Locate the cell with the specified text and output its (X, Y) center coordinate. 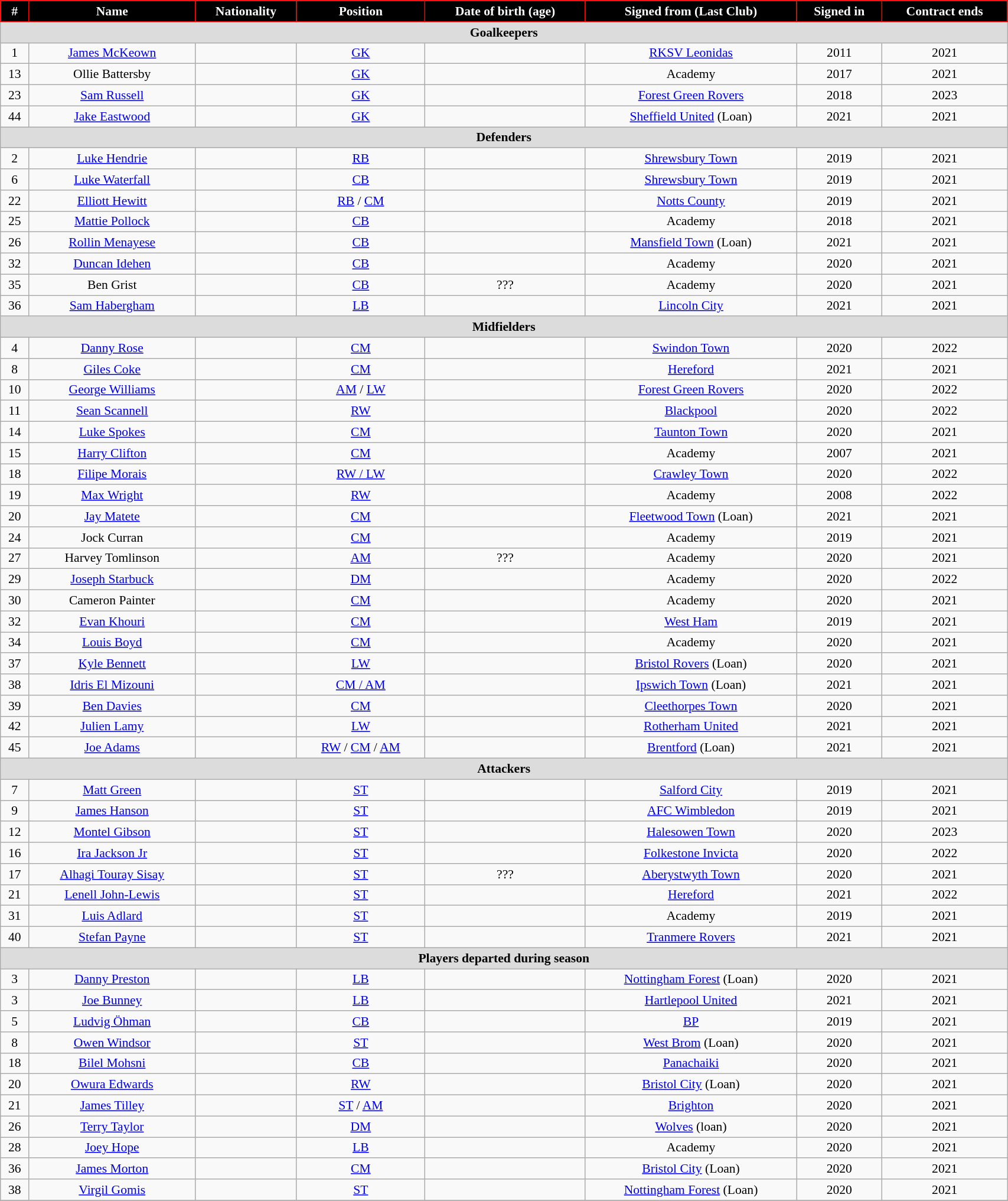
AFC Wimbledon (691, 811)
Fleetwood Town (Loan) (691, 516)
AM / LW (361, 390)
Luke Waterfall (112, 180)
14 (15, 432)
Idris El Mizouni (112, 685)
Attackers (504, 769)
15 (15, 453)
Ollie Battersby (112, 74)
10 (15, 390)
Wolves (loan) (691, 1127)
2011 (840, 53)
27 (15, 558)
Cleethorpes Town (691, 706)
Notts County (691, 201)
George Williams (112, 390)
Rollin Menayese (112, 243)
4 (15, 348)
Sheffield United (Loan) (691, 116)
Luis Adlard (112, 916)
Stefan Payne (112, 938)
Aberystwyth Town (691, 874)
Lincoln City (691, 306)
Giles Coke (112, 369)
Owen Windsor (112, 1043)
RKSV Leonidas (691, 53)
Signed from (Last Club) (691, 11)
6 (15, 180)
23 (15, 96)
CM / AM (361, 685)
40 (15, 938)
19 (15, 496)
Julien Lamy (112, 727)
Luke Spokes (112, 432)
Hartlepool United (691, 1001)
Louis Boyd (112, 643)
28 (15, 1148)
Crawley Town (691, 474)
Tranmere Rovers (691, 938)
RB (361, 159)
James Hanson (112, 811)
5 (15, 1021)
Taunton Town (691, 432)
Ben Davies (112, 706)
Sam Russell (112, 96)
Mattie Pollock (112, 222)
Duncan Idehen (112, 264)
Joey Hope (112, 1148)
2017 (840, 74)
7 (15, 790)
James Morton (112, 1169)
9 (15, 811)
Bilel Mohsni (112, 1063)
Brighton (691, 1106)
Jock Curran (112, 538)
Sean Scannell (112, 411)
BP (691, 1021)
Swindon Town (691, 348)
RB / CM (361, 201)
17 (15, 874)
34 (15, 643)
AM (361, 558)
Signed in (840, 11)
11 (15, 411)
Goalkeepers (504, 32)
Luke Hendrie (112, 159)
42 (15, 727)
16 (15, 853)
Players departed during season (504, 958)
2 (15, 159)
West Ham (691, 621)
29 (15, 580)
31 (15, 916)
Danny Preston (112, 979)
Max Wright (112, 496)
Virgil Gomis (112, 1190)
Midfielders (504, 327)
35 (15, 285)
Danny Rose (112, 348)
1 (15, 53)
Date of birth (age) (505, 11)
44 (15, 116)
# (15, 11)
Ludvig Öhman (112, 1021)
Elliott Hewitt (112, 201)
Kyle Bennett (112, 664)
Mansfield Town (Loan) (691, 243)
12 (15, 832)
James McKeown (112, 53)
Jay Matete (112, 516)
Ira Jackson Jr (112, 853)
Joseph Starbuck (112, 580)
Harry Clifton (112, 453)
Contract ends (945, 11)
Blackpool (691, 411)
37 (15, 664)
Ipswich Town (Loan) (691, 685)
Joe Bunney (112, 1001)
Sam Habergham (112, 306)
Lenell John-Lewis (112, 895)
2007 (840, 453)
James Tilley (112, 1106)
Owura Edwards (112, 1085)
13 (15, 74)
30 (15, 601)
24 (15, 538)
ST / AM (361, 1106)
Terry Taylor (112, 1127)
Joe Adams (112, 748)
Position (361, 11)
Halesowen Town (691, 832)
Folkestone Invicta (691, 853)
25 (15, 222)
Name (112, 11)
RW / CM / AM (361, 748)
Jake Eastwood (112, 116)
Filipe Morais (112, 474)
Brentford (Loan) (691, 748)
RW / LW (361, 474)
West Brom (Loan) (691, 1043)
Matt Green (112, 790)
Ben Grist (112, 285)
Defenders (504, 138)
45 (15, 748)
Harvey Tomlinson (112, 558)
39 (15, 706)
Panachaiki (691, 1063)
Evan Khouri (112, 621)
Bristol Rovers (Loan) (691, 664)
Rotherham United (691, 727)
Salford City (691, 790)
Cameron Painter (112, 601)
2008 (840, 496)
22 (15, 201)
Alhagi Touray Sisay (112, 874)
Nationality (246, 11)
Montel Gibson (112, 832)
